Pinpoint the cell where the given text exists, returning its [x, y] midpoint coordinate. 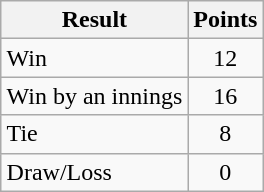
Draw/Loss [94, 172]
Points [226, 20]
Win [94, 58]
12 [226, 58]
8 [226, 134]
Result [94, 20]
16 [226, 96]
Win by an innings [94, 96]
Tie [94, 134]
0 [226, 172]
